Detect which cell encompasses the target text, then output its (x, y) center coordinate. 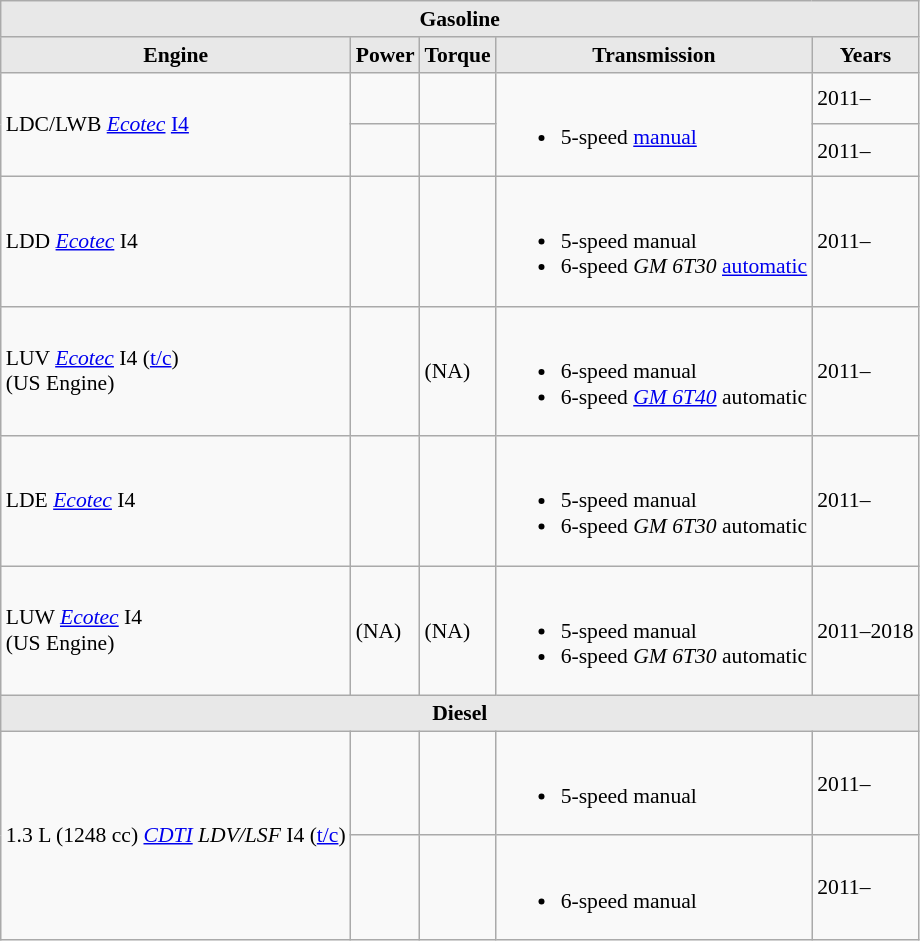
Power (386, 55)
LDD Ecotec I4 (176, 242)
1.3 L (1248 cc) CDTI LDV/LSF I4 (t/c) (176, 836)
6-speed manual6-speed GM 6T40 automatic (654, 371)
LUV Ecotec I4 (t/c)(US Engine) (176, 371)
LDC/LWB Ecotec I4 (176, 124)
LDE Ecotec I4 (176, 501)
Engine (176, 55)
Diesel (460, 714)
Years (865, 55)
LUW Ecotec I4(US Engine) (176, 631)
2011–2018 (865, 631)
6-speed manual (654, 888)
Torque (458, 55)
Transmission (654, 55)
Gasoline (460, 19)
